For the text-containing cell, return its midpoint in (x, y) coordinate format. 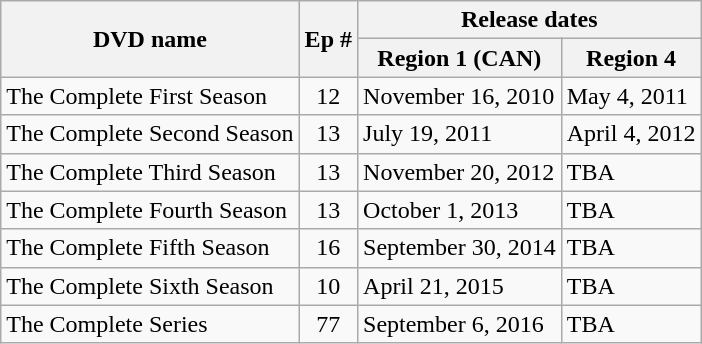
16 (328, 248)
October 1, 2013 (460, 210)
77 (328, 324)
The Complete Sixth Season (150, 286)
The Complete First Season (150, 96)
September 6, 2016 (460, 324)
The Complete Fourth Season (150, 210)
Ep # (328, 39)
The Complete Third Season (150, 172)
Region 4 (631, 58)
April 21, 2015 (460, 286)
July 19, 2011 (460, 134)
September 30, 2014 (460, 248)
Region 1 (CAN) (460, 58)
Release dates (530, 20)
November 20, 2012 (460, 172)
November 16, 2010 (460, 96)
The Complete Series (150, 324)
The Complete Fifth Season (150, 248)
DVD name (150, 39)
The Complete Second Season (150, 134)
12 (328, 96)
May 4, 2011 (631, 96)
10 (328, 286)
April 4, 2012 (631, 134)
